Locate the cell with the specified text and output its (x, y) center coordinate. 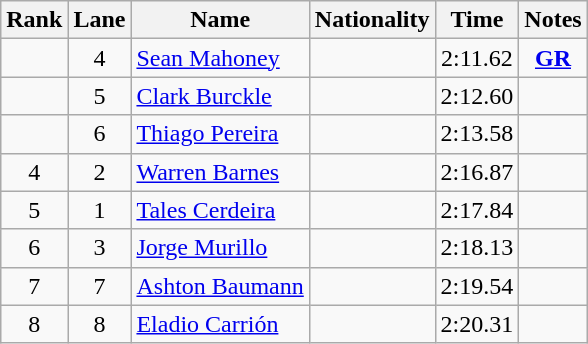
Clark Burckle (220, 96)
2:17.84 (477, 210)
2:19.54 (477, 286)
2:13.58 (477, 134)
2:16.87 (477, 172)
Tales Cerdeira (220, 210)
2:11.62 (477, 58)
Rank (34, 20)
Sean Mahoney (220, 58)
2:20.31 (477, 324)
1 (100, 210)
Nationality (372, 20)
Thiago Pereira (220, 134)
Name (220, 20)
Time (477, 20)
Lane (100, 20)
Eladio Carrión (220, 324)
Jorge Murillo (220, 248)
2 (100, 172)
Ashton Baumann (220, 286)
GR (553, 58)
Notes (553, 20)
2:12.60 (477, 96)
2:18.13 (477, 248)
3 (100, 248)
Warren Barnes (220, 172)
